Determine the [X, Y] coordinate at the center of the cell enclosing the given text.  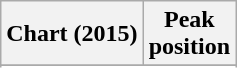
Peak position [189, 34]
Chart (2015) [72, 34]
